Scan for the cell matching the given text and deliver its (X, Y) coordinate at center. 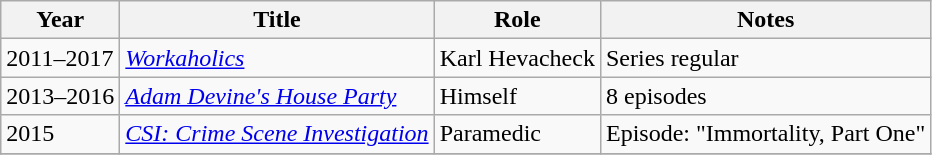
Himself (517, 96)
Workaholics (277, 58)
Notes (765, 20)
Paramedic (517, 134)
Series regular (765, 58)
2015 (60, 134)
Karl Hevacheck (517, 58)
Episode: "Immortality, Part One" (765, 134)
8 episodes (765, 96)
2013–2016 (60, 96)
Role (517, 20)
Adam Devine's House Party (277, 96)
2011–2017 (60, 58)
Year (60, 20)
Title (277, 20)
CSI: Crime Scene Investigation (277, 134)
